Scan for the cell matching the given text and deliver its [X, Y] coordinate at center. 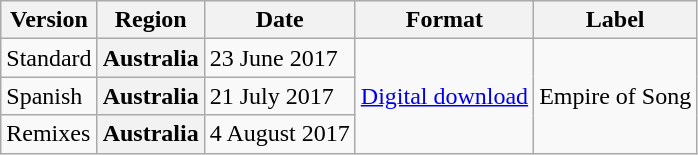
4 August 2017 [280, 134]
Region [150, 20]
Version [49, 20]
Standard [49, 58]
Spanish [49, 96]
Format [444, 20]
Digital download [444, 96]
Remixes [49, 134]
21 July 2017 [280, 96]
Date [280, 20]
Label [616, 20]
23 June 2017 [280, 58]
Empire of Song [616, 96]
